Determine the [x, y] coordinate at the center of the cell enclosing the given text.  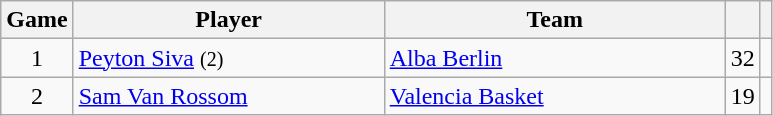
Game [37, 20]
Player [228, 20]
2 [37, 96]
Valencia Basket [554, 96]
1 [37, 58]
Peyton Siva (2) [228, 58]
32 [742, 58]
19 [742, 96]
Sam Van Rossom [228, 96]
Team [554, 20]
Alba Berlin [554, 58]
